For the text-containing cell, return its midpoint in (X, Y) coordinate format. 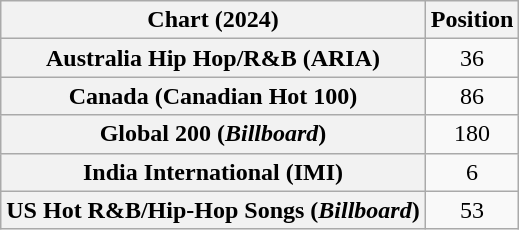
Chart (2024) (213, 20)
US Hot R&B/Hip-Hop Songs (Billboard) (213, 210)
India International (IMI) (213, 172)
Position (472, 20)
180 (472, 134)
Canada (Canadian Hot 100) (213, 96)
36 (472, 58)
86 (472, 96)
Australia Hip Hop/R&B (ARIA) (213, 58)
6 (472, 172)
Global 200 (Billboard) (213, 134)
53 (472, 210)
